Return [x, y] of the center of cell containing provided text 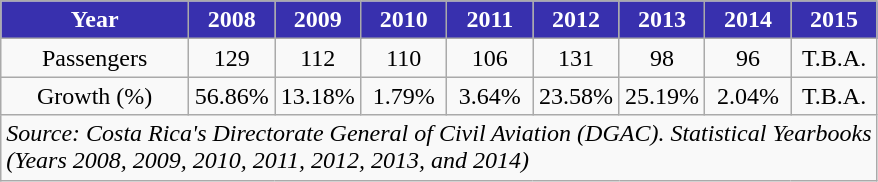
25.19% [662, 96]
Source: Costa Rica's Directorate General of Civil Aviation (DGAC). Statistical Yearbooks(Years 2008, 2009, 2010, 2011, 2012, 2013, and 2014) [439, 148]
1.79% [404, 96]
2013 [662, 20]
2008 [232, 20]
Passengers [95, 58]
106 [490, 58]
23.58% [576, 96]
98 [662, 58]
13.18% [318, 96]
112 [318, 58]
3.64% [490, 96]
2009 [318, 20]
Growth (%) [95, 96]
131 [576, 58]
Year [95, 20]
129 [232, 58]
2014 [748, 20]
2010 [404, 20]
56.86% [232, 96]
2.04% [748, 96]
2015 [834, 20]
96 [748, 58]
2012 [576, 20]
110 [404, 58]
2011 [490, 20]
